Identify which cell holds the provided text, then report its (X, Y) central coordinate. 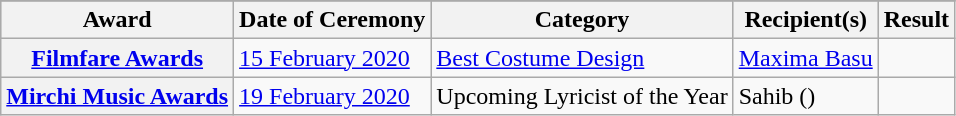
Mirchi Music Awards (118, 96)
Sahib () (806, 96)
19 February 2020 (332, 96)
Maxima Basu (806, 58)
Recipient(s) (806, 20)
Category (582, 20)
Date of Ceremony (332, 20)
Result (916, 20)
15 February 2020 (332, 58)
Award (118, 20)
Filmfare Awards (118, 58)
Best Costume Design (582, 58)
Upcoming Lyricist of the Year (582, 96)
